Pinpoint the cell where the given text exists, returning its [x, y] midpoint coordinate. 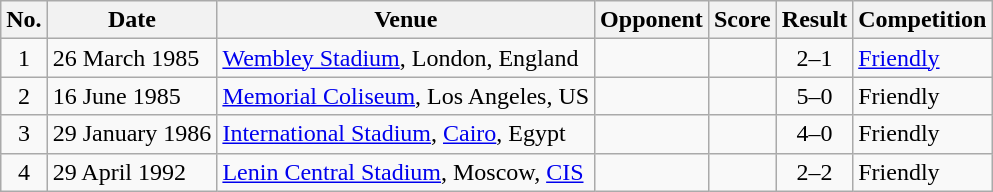
Opponent [652, 20]
Date [132, 20]
Result [814, 20]
Lenin Central Stadium, Moscow, CIS [406, 172]
5–0 [814, 96]
29 January 1986 [132, 134]
16 June 1985 [132, 96]
2–2 [814, 172]
2 [24, 96]
29 April 1992 [132, 172]
3 [24, 134]
International Stadium, Cairo, Egypt [406, 134]
4 [24, 172]
Memorial Coliseum, Los Angeles, US [406, 96]
Venue [406, 20]
26 March 1985 [132, 58]
4–0 [814, 134]
No. [24, 20]
Wembley Stadium, London, England [406, 58]
Competition [922, 20]
2–1 [814, 58]
1 [24, 58]
Score [742, 20]
